Return the [X, Y] coordinate for the center point of the cell that contains the specified text.  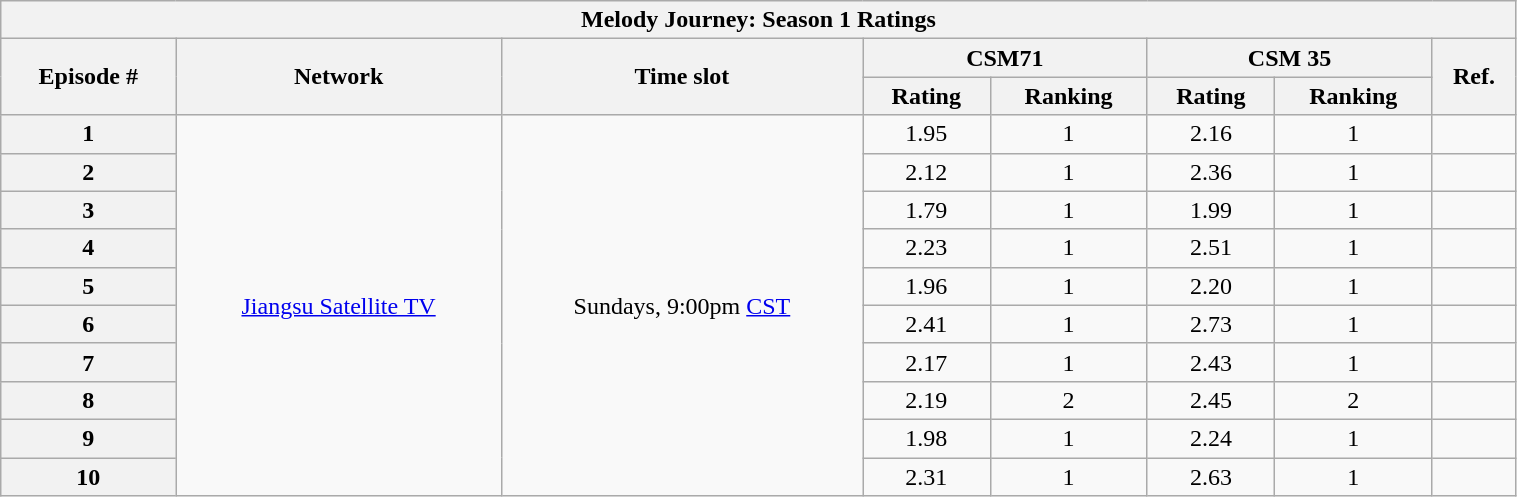
5 [88, 286]
9 [88, 438]
7 [88, 362]
Jiangsu Satellite TV [338, 306]
2.41 [926, 324]
CSM 35 [1290, 58]
2.23 [926, 248]
10 [88, 477]
1.95 [926, 134]
2.73 [1211, 324]
2.43 [1211, 362]
2.36 [1211, 172]
1.98 [926, 438]
Network [338, 77]
2.63 [1211, 477]
2.20 [1211, 286]
2.45 [1211, 400]
8 [88, 400]
CSM71 [1004, 58]
Sundays, 9:00pm CST [682, 306]
Time slot [682, 77]
2.24 [1211, 438]
2.51 [1211, 248]
2.17 [926, 362]
1.99 [1211, 210]
1.79 [926, 210]
4 [88, 248]
2.16 [1211, 134]
2.19 [926, 400]
2.12 [926, 172]
Episode # [88, 77]
6 [88, 324]
2.31 [926, 477]
3 [88, 210]
1.96 [926, 286]
Ref. [1474, 77]
Melody Journey: Season 1 Ratings [758, 20]
